Locate the cell with the specified text and output its [x, y] center coordinate. 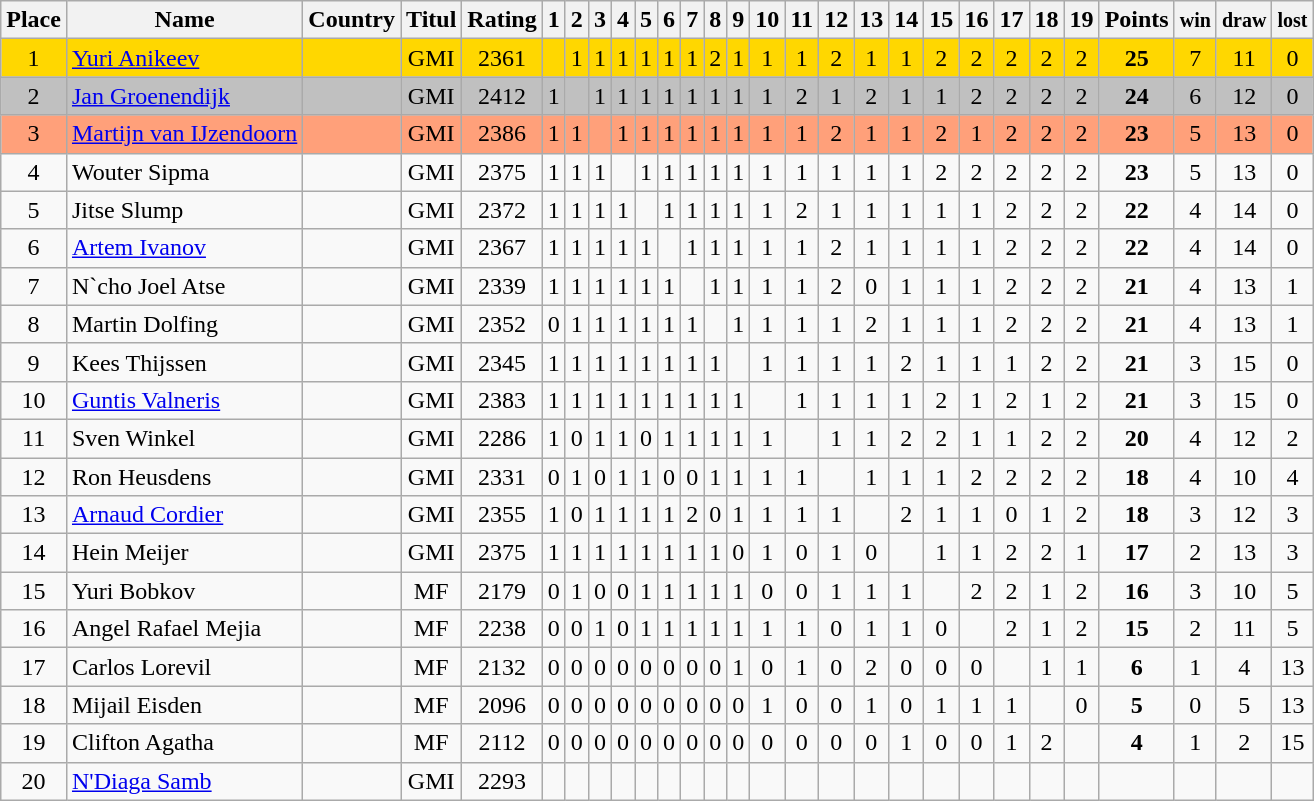
Yuri Bobkov [184, 591]
Angel Rafael Mejia [184, 629]
2386 [502, 134]
2112 [502, 743]
Wouter Sipma [184, 172]
Place [34, 20]
Yuri Anikeev [184, 58]
Titul [432, 20]
2096 [502, 705]
Martijn van IJzendoorn [184, 134]
24 [1136, 96]
draw [1244, 20]
2383 [502, 400]
Artem Ivanov [184, 248]
N`cho Joel Atse [184, 286]
Jan Groenendijk [184, 96]
2361 [502, 58]
win [1195, 20]
Points [1136, 20]
N'Diaga Samb [184, 781]
Arnaud Cordier [184, 515]
2412 [502, 96]
2345 [502, 362]
2367 [502, 248]
2293 [502, 781]
2132 [502, 667]
Carlos Lorevil [184, 667]
2352 [502, 324]
2372 [502, 210]
Hein Meijer [184, 553]
2286 [502, 438]
2238 [502, 629]
Martin Dolfing [184, 324]
Jitse Slump [184, 210]
Clifton Agatha [184, 743]
Guntis Valneris [184, 400]
2339 [502, 286]
25 [1136, 58]
Kees Thijssen [184, 362]
Country [352, 20]
Ron Heusdens [184, 477]
Name [184, 20]
Rating [502, 20]
2179 [502, 591]
Sven Winkel [184, 438]
lost [1292, 20]
Mijail Eisden [184, 705]
2355 [502, 515]
2331 [502, 477]
